Return [X, Y] of the center of cell containing provided text 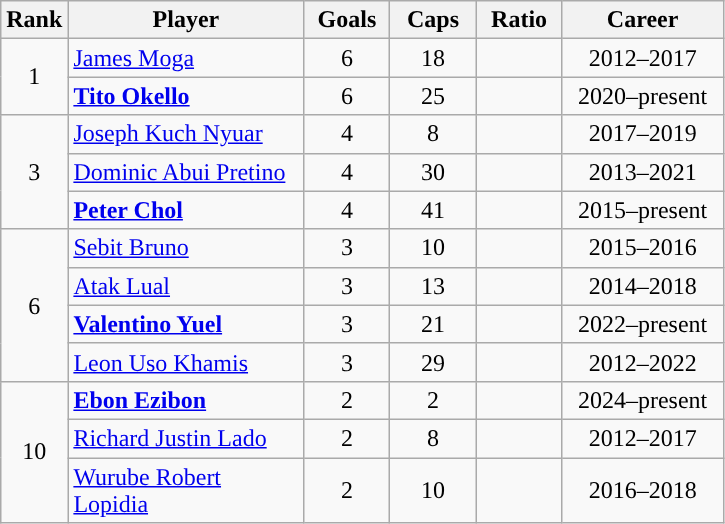
2024–present [642, 400]
Rank [34, 20]
Sebit Bruno [186, 248]
2015–present [642, 210]
Joseph Kuch Nyuar [186, 134]
Player [186, 20]
30 [433, 172]
Caps [433, 20]
13 [433, 286]
2016–2018 [642, 490]
Ratio [519, 20]
2022–present [642, 324]
Tito Okello [186, 96]
2013–2021 [642, 172]
Valentino Yuel [186, 324]
Leon Uso Khamis [186, 362]
James Moga [186, 58]
41 [433, 210]
29 [433, 362]
2015–2016 [642, 248]
Peter Chol [186, 210]
Ebon Ezibon [186, 400]
2012–2022 [642, 362]
Career [642, 20]
18 [433, 58]
1 [34, 77]
Dominic Abui Pretino [186, 172]
2017–2019 [642, 134]
21 [433, 324]
Richard Justin Lado [186, 438]
Wurube Robert Lopidia [186, 490]
2020–present [642, 96]
Goals [347, 20]
Atak Lual [186, 286]
2014–2018 [642, 286]
25 [433, 96]
